Return the [x, y] coordinate for the center point of the cell that contains the specified text.  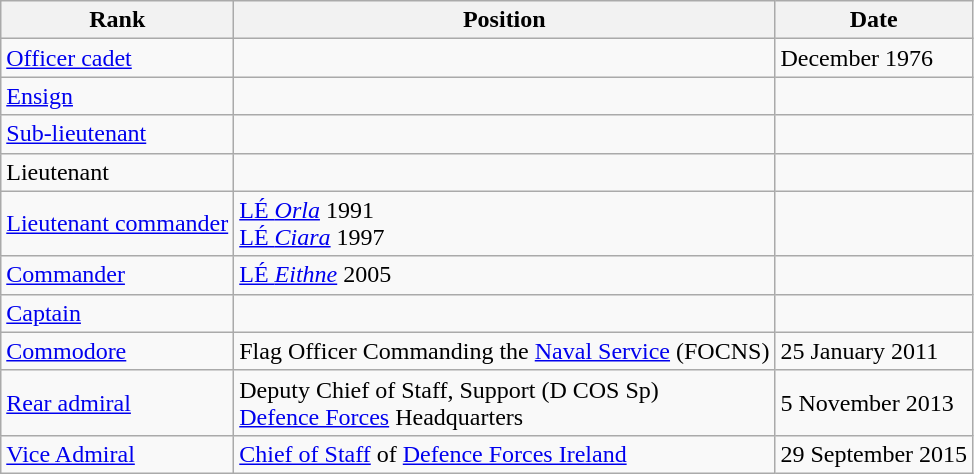
Ensign [118, 96]
29 September 2015 [874, 454]
Rear admiral [118, 402]
Lieutenant commander [118, 224]
Chief of Staff of Defence Forces Ireland [504, 454]
Captain [118, 313]
Flag Officer Commanding the Naval Service (FOCNS) [504, 351]
Lieutenant [118, 172]
LÉ Orla 1991LÉ Ciara 1997 [504, 224]
Commodore [118, 351]
25 January 2011 [874, 351]
Officer cadet [118, 58]
Commander [118, 275]
5 November 2013 [874, 402]
Vice Admiral [118, 454]
December 1976 [874, 58]
Rank [118, 20]
Sub-lieutenant [118, 134]
Deputy Chief of Staff, Support (D COS Sp)Defence Forces Headquarters [504, 402]
Position [504, 20]
LÉ Eithne 2005 [504, 275]
Date [874, 20]
